Determine the (x, y) coordinate at the center of the cell enclosing the given text.  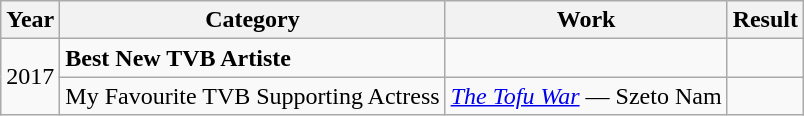
Best New TVB Artiste (252, 58)
Category (252, 20)
The Tofu War — Szeto Nam (586, 96)
Year (30, 20)
2017 (30, 77)
Result (765, 20)
Work (586, 20)
My Favourite TVB Supporting Actress (252, 96)
